Scan for the cell matching the given text and deliver its [X, Y] coordinate at center. 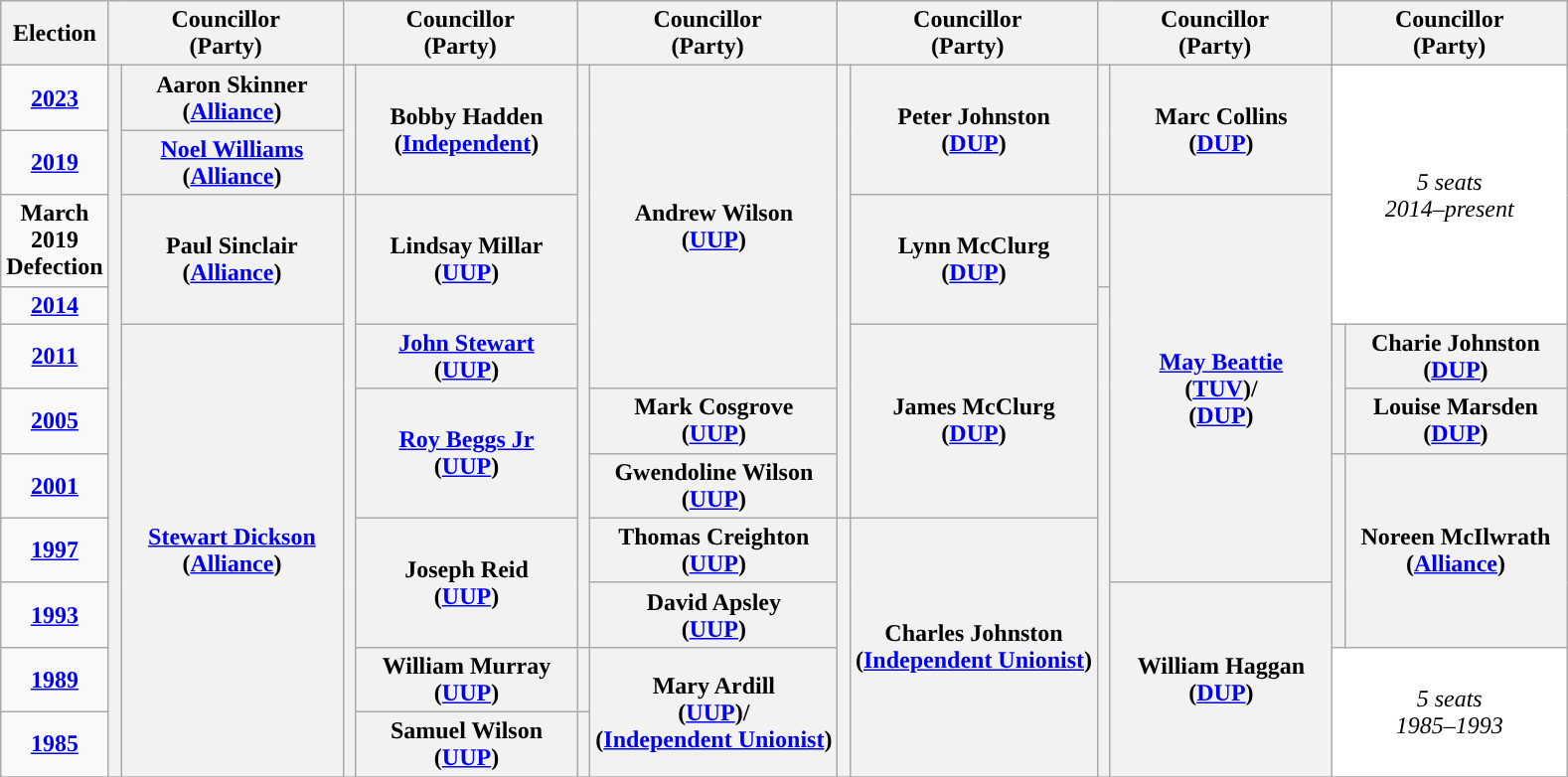
March 2019 Defection [55, 240]
Samuel Wilson (UUP) [467, 743]
Mary Ardill (UUP)/ (Independent Unionist) [713, 711]
1997 [55, 550]
Andrew Wilson (UUP) [713, 227]
Peter Johnston (DUP) [974, 130]
2014 [55, 305]
2019 [55, 163]
Charie Johnston (DUP) [1456, 356]
William Murray (UUP) [467, 680]
James McClurg (DUP) [974, 421]
2001 [55, 485]
2023 [55, 97]
Lindsay Millar (UUP) [467, 259]
Gwendoline Wilson (UUP) [713, 485]
Aaron Skinner (Alliance) [233, 97]
Louise Marsden (DUP) [1456, 421]
Noel Williams (Alliance) [233, 163]
David Apsley (UUP) [713, 614]
1993 [55, 614]
John Stewart (UUP) [467, 356]
Mark Cosgrove (UUP) [713, 421]
Joseph Reid (UUP) [467, 582]
Noreen McIlwrath (Alliance) [1456, 550]
Marc Collins (DUP) [1221, 130]
5 seats2014–present [1450, 195]
2005 [55, 421]
Bobby Hadden (Independent) [467, 130]
2011 [55, 356]
Election [55, 34]
1989 [55, 680]
Thomas Creighton (UUP) [713, 550]
Charles Johnston (Independent Unionist) [974, 647]
Stewart Dickson (Alliance) [233, 550]
Paul Sinclair (Alliance) [233, 259]
Lynn McClurg (DUP) [974, 259]
5 seats1985–1993 [1450, 711]
May Beattie (TUV)/ (DUP) [1221, 388]
1985 [55, 743]
William Haggan (DUP) [1221, 680]
Roy Beggs Jr (UUP) [467, 453]
